Pinpoint the cell where the given text exists, returning its [X, Y] midpoint coordinate. 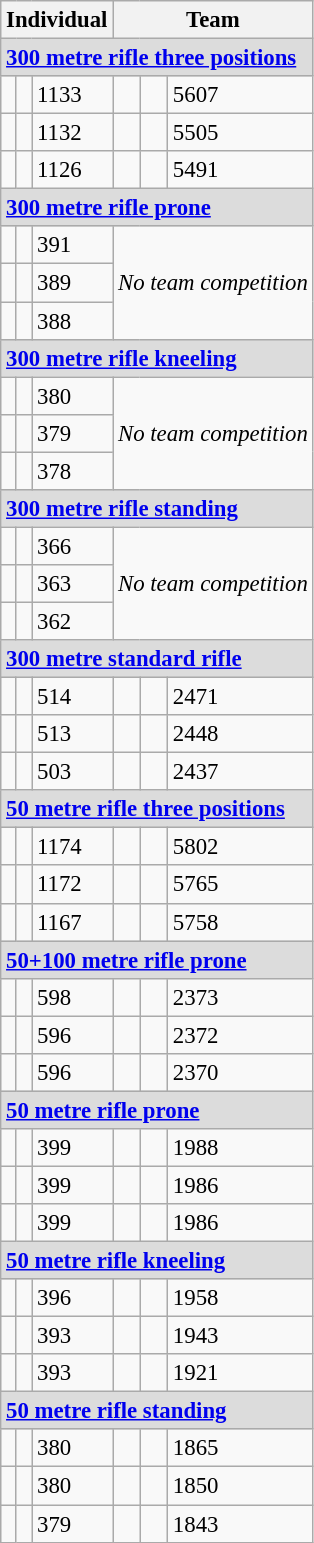
1133 [72, 95]
2437 [241, 772]
5765 [241, 885]
2370 [241, 1073]
50+100 metre rifle prone [157, 960]
2373 [241, 997]
5505 [241, 133]
1958 [241, 1298]
1921 [241, 1373]
378 [72, 471]
388 [72, 321]
50 metre rifle kneeling [157, 1261]
598 [72, 997]
Team [213, 20]
363 [72, 584]
1174 [72, 847]
1843 [241, 1524]
513 [72, 734]
1865 [241, 1449]
1172 [72, 885]
514 [72, 697]
300 metre rifle prone [157, 208]
2372 [241, 1035]
50 metre rifle three positions [157, 809]
1943 [241, 1336]
50 metre rifle prone [157, 1110]
503 [72, 772]
366 [72, 546]
389 [72, 283]
396 [72, 1298]
5607 [241, 95]
362 [72, 621]
2448 [241, 734]
1850 [241, 1486]
300 metre rifle standing [157, 509]
Individual [57, 20]
1126 [72, 170]
1167 [72, 922]
50 metre rifle standing [157, 1411]
300 metre rifle kneeling [157, 358]
1988 [241, 1148]
391 [72, 245]
5491 [241, 170]
2471 [241, 697]
300 metre standard rifle [157, 659]
5802 [241, 847]
5758 [241, 922]
300 metre rifle three positions [157, 58]
1132 [72, 133]
